Identify which cell holds the provided text, then report its [X, Y] central coordinate. 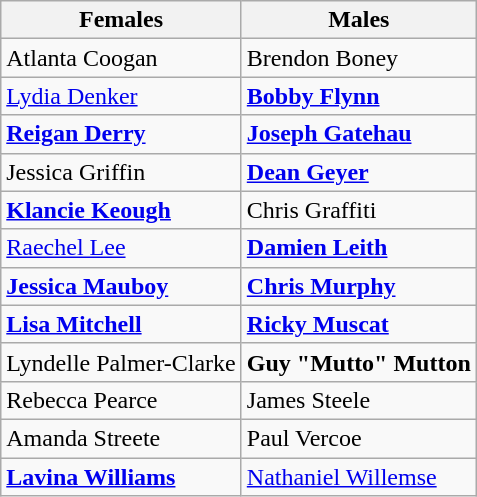
Raechel Lee [122, 248]
Rebecca Pearce [122, 400]
Ricky Muscat [358, 324]
Chris Graffiti [358, 210]
Bobby Flynn [358, 96]
James Steele [358, 400]
Guy "Mutto" Mutton [358, 362]
Paul Vercoe [358, 438]
Atlanta Coogan [122, 58]
Males [358, 20]
Lydia Denker [122, 96]
Females [122, 20]
Lavina Williams [122, 477]
Reigan Derry [122, 134]
Chris Murphy [358, 286]
Jessica Griffin [122, 172]
Klancie Keough [122, 210]
Jessica Mauboy [122, 286]
Joseph Gatehau [358, 134]
Nathaniel Willemse [358, 477]
Amanda Streete [122, 438]
Damien Leith [358, 248]
Lyndelle Palmer-Clarke [122, 362]
Brendon Boney [358, 58]
Lisa Mitchell [122, 324]
Dean Geyer [358, 172]
